Find where the given text appears and provide that cell's center as [X, Y] coordinate. 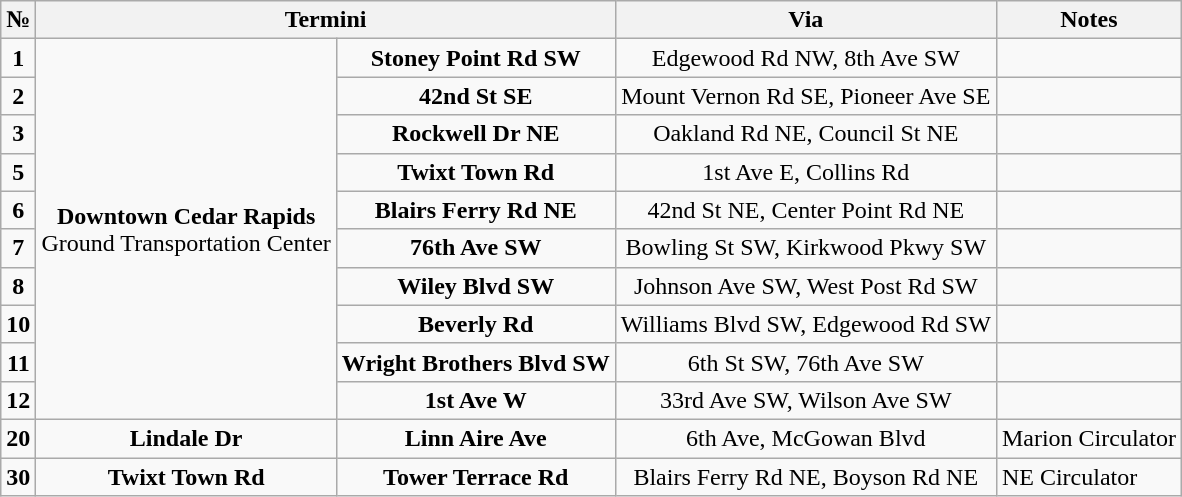
6th Ave, McGowan Blvd [806, 438]
№ [18, 20]
Downtown Cedar RapidsGround Transportation Center [186, 230]
Wiley Blvd SW [476, 286]
42nd St SE [476, 96]
11 [18, 362]
Mount Vernon Rd SE, Pioneer Ave SE [806, 96]
1st Ave W [476, 400]
1st Ave E, Collins Rd [806, 172]
6th St SW, 76th Ave SW [806, 362]
30 [18, 477]
Blairs Ferry Rd NE [476, 210]
12 [18, 400]
3 [18, 134]
20 [18, 438]
6 [18, 210]
Stoney Point Rd SW [476, 58]
Bowling St SW, Kirkwood Pkwy SW [806, 248]
Linn Aire Ave [476, 438]
8 [18, 286]
Lindale Dr [186, 438]
33rd Ave SW, Wilson Ave SW [806, 400]
42nd St NE, Center Point Rd NE [806, 210]
Beverly Rd [476, 324]
7 [18, 248]
Johnson Ave SW, West Post Rd SW [806, 286]
NE Circulator [1088, 477]
76th Ave SW [476, 248]
Marion Circulator [1088, 438]
Edgewood Rd NW, 8th Ave SW [806, 58]
Oakland Rd NE, Council St NE [806, 134]
2 [18, 96]
1 [18, 58]
Tower Terrace Rd [476, 477]
Via [806, 20]
5 [18, 172]
10 [18, 324]
Notes [1088, 20]
Rockwell Dr NE [476, 134]
Williams Blvd SW, Edgewood Rd SW [806, 324]
Termini [326, 20]
Wright Brothers Blvd SW [476, 362]
Blairs Ferry Rd NE, Boyson Rd NE [806, 477]
